Identify which cell holds the provided text, then report its [X, Y] central coordinate. 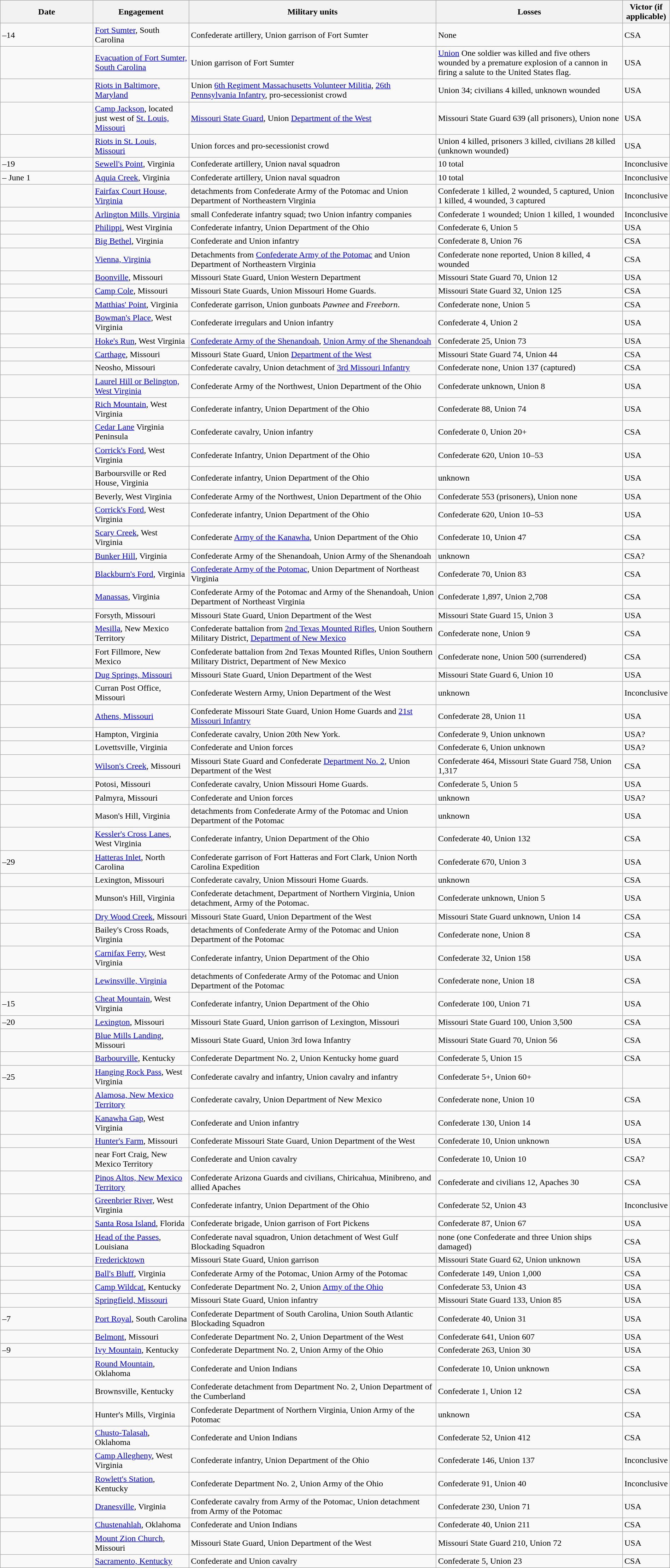
Confederate cavalry, Union Department of New Mexico [312, 1100]
Palmyra, Missouri [141, 797]
Date [47, 12]
Confederate 52, Union 43 [529, 1205]
Confederate none reported, Union 8 killed, 4 wounded [529, 259]
Missouri State Guard 62, Union unknown [529, 1260]
Confederate unknown, Union 8 [529, 386]
Matthias' Point, Virginia [141, 304]
Dug Springs, Missouri [141, 675]
Detachments from Confederate Army of the Potomac and Union Department of Northeastern Virginia [312, 259]
Confederate none, Union 5 [529, 304]
Confederate 9, Union unknown [529, 734]
Confederate Department of South Carolina, Union South Atlantic Blockading Squadron [312, 1318]
Potosi, Missouri [141, 784]
Confederate 1, Union 12 [529, 1391]
Confederate 53, Union 43 [529, 1287]
Barbourville, Kentucky [141, 1058]
Confederate 230, Union 71 [529, 1506]
Confederate Army of the Potomac, Union Army of the Potomac [312, 1273]
Hampton, Virginia [141, 734]
Mesilla, New Mexico Territory [141, 634]
Confederate Western Army, Union Department of the West [312, 693]
Union 34; civilians 4 killed, unknown wounded [529, 91]
Confederate 149, Union 1,000 [529, 1273]
Confederate 100, Union 71 [529, 1004]
Sewell's Point, Virginia [141, 164]
Military units [312, 12]
Camp Allegheny, West Virginia [141, 1460]
Laurel Hill or Belington, West Virginia [141, 386]
Confederate cavalry, Union 20th New York. [312, 734]
Missouri State Guard 32, Union 125 [529, 291]
near Fort Craig, New Mexico Territory [141, 1159]
Union forces and pro-secessionist crowd [312, 146]
Fredericktown [141, 1260]
–29 [47, 861]
Beverly, West Virginia [141, 496]
Hatteras Inlet, North Carolina [141, 861]
Confederate Army of the Potomac, Union Department of Northeast Virginia [312, 574]
Confederate Missouri State Guard, Union Department of the West [312, 1141]
Confederate Missouri State Guard, Union Home Guards and 21st Missouri Infantry [312, 716]
Confederate Department No. 2, Union Kentucky home guard [312, 1058]
Confederate garrison, Union gunboats Pawnee and Freeborn. [312, 304]
Curran Post Office, Missouri [141, 693]
Pinos Altos, New Mexico Territory [141, 1182]
Head of the Passes, Louisiana [141, 1242]
Confederate 6, Union 5 [529, 227]
none (one Confederate and three Union ships damaged) [529, 1242]
–9 [47, 1350]
Chusto-Talasah, Oklahoma [141, 1437]
Rich Mountain, West Virginia [141, 409]
detachments from Confederate Army of the Potomac and Union Department of Northeastern Virginia [312, 196]
Aquia Creek, Virginia [141, 178]
Hanging Rock Pass, West Virginia [141, 1076]
Confederate none, Union 500 (surrendered) [529, 656]
Confederate 10, Union 10 [529, 1159]
Confederate Arizona Guards and civilians, Chiricahua, Minibreno, and allied Apaches [312, 1182]
Belmont, Missouri [141, 1337]
–19 [47, 164]
Union 6th Regiment Massachusetts Volunteer Militia, 26th Pennsylvania Infantry, pro-secessionist crowd [312, 91]
Confederate cavalry, Union infantry [312, 432]
Greenbrier River, West Virginia [141, 1205]
Missouri State Guard 639 (all prisoners), Union none [529, 118]
Confederate 6, Union unknown [529, 748]
Missouri State Guard 70, Union 12 [529, 278]
Vienna, Virginia [141, 259]
Camp Cole, Missouri [141, 291]
Losses [529, 12]
Confederate Army of the Kanawha, Union Department of the Ohio [312, 538]
Barboursville or Red House, Virginia [141, 478]
Confederate cavalry, Union detachment of 3rd Missouri Infantry [312, 368]
Confederate 70, Union 83 [529, 574]
Confederate 10, Union 47 [529, 538]
Confederate 5, Union 23 [529, 1561]
Confederate 1 wounded; Union 1 killed, 1 wounded [529, 214]
Confederate 40, Union 31 [529, 1318]
Munson's Hill, Virginia [141, 898]
Hoke's Run, West Virginia [141, 341]
Missouri State Guard 210, Union 72 [529, 1543]
Camp Jackson, located just west of St. Louis, Missouri [141, 118]
Confederate 91, Union 40 [529, 1483]
Wilson's Creek, Missouri [141, 766]
Engagement [141, 12]
Confederate and civilians 12, Apaches 30 [529, 1182]
Cedar Lane Virginia Peninsula [141, 432]
Missouri State Guard, Union garrison [312, 1260]
Bunker Hill, Virginia [141, 556]
Confederate 88, Union 74 [529, 409]
Confederate garrison of Fort Hatteras and Fort Clark, Union North Carolina Expedition [312, 861]
Missouri State Guard 15, Union 3 [529, 615]
Springfield, Missouri [141, 1300]
Missouri State Guard 70, Union 56 [529, 1040]
Dry Wood Creek, Missouri [141, 917]
Forsyth, Missouri [141, 615]
Hunter's Farm, Missouri [141, 1141]
Missouri State Guard and Confederate Department No. 2, Union Department of the West [312, 766]
Missouri State Guard, Union Western Department [312, 278]
Confederate 146, Union 137 [529, 1460]
None [529, 35]
Missouri State Guard, Union 3rd Iowa Infantry [312, 1040]
Athens, Missouri [141, 716]
Missouri State Guard 133, Union 85 [529, 1300]
–15 [47, 1004]
Alamosa, New Mexico Territory [141, 1100]
Ball's Bluff, Virginia [141, 1273]
Missouri State Guard 6, Union 10 [529, 675]
Confederate 4, Union 2 [529, 323]
Missouri State Guard 74, Union 44 [529, 354]
Confederate 40, Union 132 [529, 839]
Confederate Army of the Potomac and Army of the Shenandoah, Union Department of Northeast Virginia [312, 597]
–20 [47, 1022]
Confederate 5+, Union 60+ [529, 1076]
Mount Zion Church, Missouri [141, 1543]
Confederate irregulars and Union infantry [312, 323]
Blue Mills Landing, Missouri [141, 1040]
Confederate none, Union 137 (captured) [529, 368]
Manassas, Virginia [141, 597]
Confederate 553 (prisoners), Union none [529, 496]
Confederate Infantry, Union Department of the Ohio [312, 455]
Riots in St. Louis, Missouri [141, 146]
Cheat Mountain, West Virginia [141, 1004]
Confederate unknown, Union 5 [529, 898]
small Confederate infantry squad; two Union infantry companies [312, 214]
– June 1 [47, 178]
Big Bethel, Virginia [141, 241]
Bowman's Place, West Virginia [141, 323]
Dranesville, Virginia [141, 1506]
Confederate 130, Union 14 [529, 1122]
Lewinsville, Virginia [141, 981]
detachments from Confederate Army of the Potomac and Union Department of the Potomac [312, 815]
Brownsville, Kentucky [141, 1391]
Riots in Baltimore, Maryland [141, 91]
Boonville, Missouri [141, 278]
Fort Sumter, South Carolina [141, 35]
Lovettsville, Virginia [141, 748]
Confederate brigade, Union garrison of Fort Pickens [312, 1224]
Confederate detachment from Department No. 2, Union Department of the Cumberland [312, 1391]
Confederate none, Union 10 [529, 1100]
Confederate cavalry and infantry, Union cavalry and infantry [312, 1076]
Missouri State Guard, Union garrison of Lexington, Missouri [312, 1022]
Hunter's Mills, Virginia [141, 1415]
Confederate 670, Union 3 [529, 861]
Mason's Hill, Virginia [141, 815]
Neosho, Missouri [141, 368]
–7 [47, 1318]
Confederate 5, Union 5 [529, 784]
Confederate 1 killed, 2 wounded, 5 captured, Union 1 killed, 4 wounded, 3 captured [529, 196]
Missouri State Guard unknown, Union 14 [529, 917]
Port Royal, South Carolina [141, 1318]
Confederate Department No. 2, Union Department of the West [312, 1337]
Confederate 25, Union 73 [529, 341]
Carthage, Missouri [141, 354]
Fort Fillmore, New Mexico [141, 656]
Confederate 1,897, Union 2,708 [529, 597]
Santa Rosa Island, Florida [141, 1224]
Confederate 28, Union 11 [529, 716]
Missouri State Guards, Union Missouri Home Guards. [312, 291]
Missouri State Guard, Union infantry [312, 1300]
Confederate none, Union 8 [529, 935]
Rowlett's Station, Kentucky [141, 1483]
Confederate 0, Union 20+ [529, 432]
Confederate 263, Union 30 [529, 1350]
–14 [47, 35]
Confederate 8, Union 76 [529, 241]
Kanawha Gap, West Virginia [141, 1122]
Blackburn's Ford, Virginia [141, 574]
Confederate cavalry from Army of the Potomac, Union detachment from Army of the Potomac [312, 1506]
Union 4 killed, prisoners 3 killed, civilians 28 killed (unknown wounded) [529, 146]
Confederate artillery, Union garrison of Fort Sumter [312, 35]
Ivy Mountain, Kentucky [141, 1350]
Confederate 52, Union 412 [529, 1437]
Confederate Department of Northern Virginia, Union Army of the Potomac [312, 1415]
Kessler's Cross Lanes, West Virginia [141, 839]
Confederate 641, Union 607 [529, 1337]
Arlington Mills, Virginia [141, 214]
Confederate 464, Missouri State Guard 758, Union 1,317 [529, 766]
Confederate none, Union 9 [529, 634]
Round Mountain, Oklahoma [141, 1369]
Confederate naval squadron, Union detachment of West Gulf Blockading Squadron [312, 1242]
Confederate 87, Union 67 [529, 1224]
Confederate detachment, Department of Northern Virginia, Union detachment, Army of the Potomac. [312, 898]
Union garrison of Fort Sumter [312, 63]
Evacuation of Fort Sumter, South Carolina [141, 63]
Philippi, West Virginia [141, 227]
Confederate 5, Union 15 [529, 1058]
Confederate 32, Union 158 [529, 958]
Confederate 40, Union 211 [529, 1525]
Camp Wildcat, Kentucky [141, 1287]
Fairfax Court House, Virginia [141, 196]
–25 [47, 1076]
Victor (if applicable) [646, 12]
Sacramento, Kentucky [141, 1561]
Bailey's Cross Roads, Virginia [141, 935]
Union One soldier was killed and five others wounded by a premature explosion of a cannon in firing a salute to the United States flag. [529, 63]
Confederate none, Union 18 [529, 981]
Carnifax Ferry, West Virginia [141, 958]
Scary Creek, West Virginia [141, 538]
Chustenahlah, Oklahoma [141, 1525]
Missouri State Guard 100, Union 3,500 [529, 1022]
